Capture the cell that displays the provided text and extract its [X, Y] central coordinate. 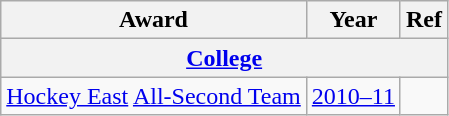
Award [154, 20]
Ref [424, 20]
College [224, 58]
Hockey East All-Second Team [154, 96]
Year [353, 20]
2010–11 [353, 96]
